For the text-containing cell, return its midpoint in [x, y] coordinate format. 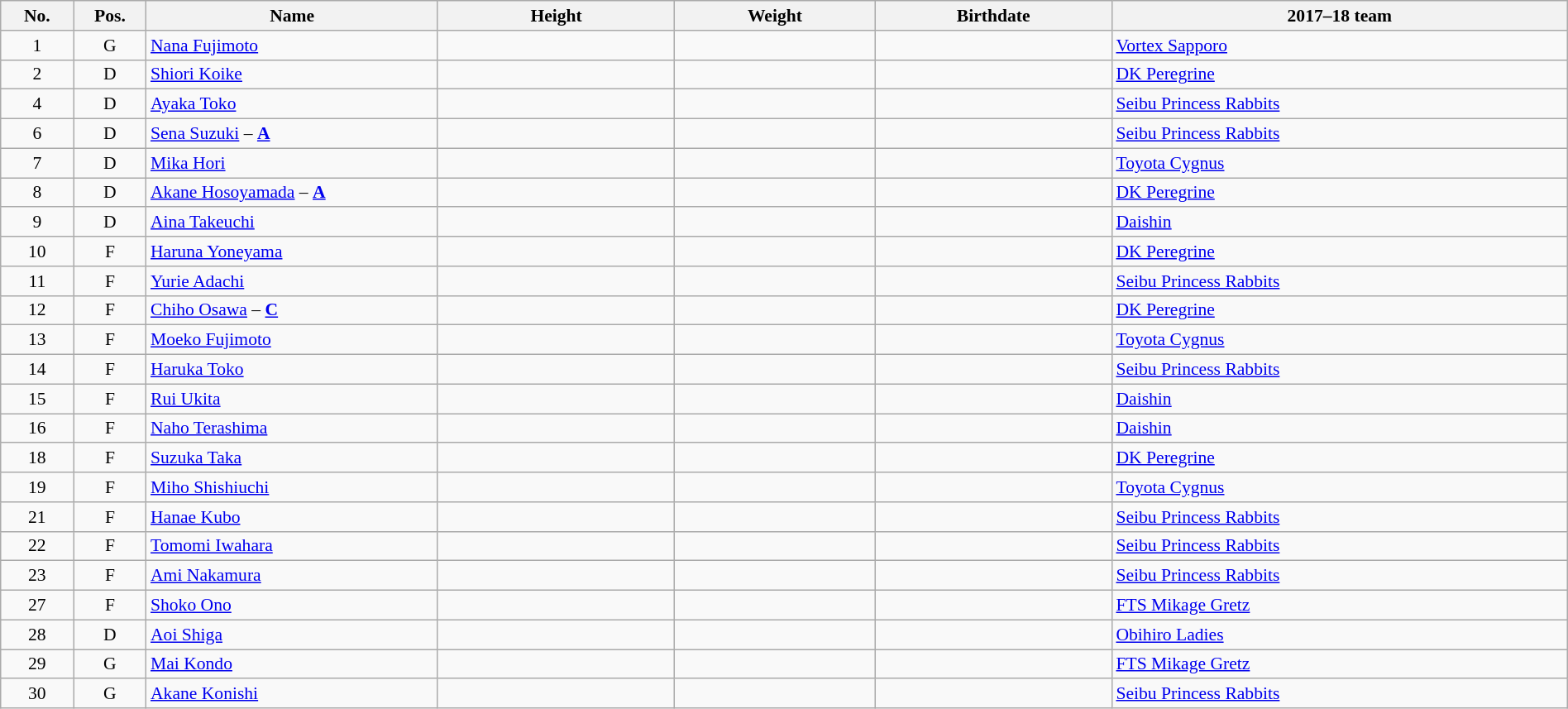
Mai Kondo [292, 664]
Height [556, 16]
8 [37, 193]
29 [37, 664]
Tomomi Iwahara [292, 546]
Weight [775, 16]
19 [37, 487]
Name [292, 16]
Ami Nakamura [292, 576]
Aina Takeuchi [292, 223]
30 [37, 694]
27 [37, 606]
18 [37, 458]
14 [37, 370]
Akane Konishi [292, 694]
4 [37, 104]
Obihiro Ladies [1340, 635]
7 [37, 163]
Pos. [110, 16]
13 [37, 340]
Aoi Shiga [292, 635]
21 [37, 517]
Naho Terashima [292, 429]
2017–18 team [1340, 16]
11 [37, 281]
No. [37, 16]
1 [37, 46]
Sena Suzuki – A [292, 134]
15 [37, 399]
Chiho Osawa – C [292, 310]
9 [37, 223]
Vortex Sapporo [1340, 46]
Suzuka Taka [292, 458]
Shiori Koike [292, 74]
23 [37, 576]
22 [37, 546]
Hanae Kubo [292, 517]
Yurie Adachi [292, 281]
6 [37, 134]
12 [37, 310]
Moeko Fujimoto [292, 340]
Haruka Toko [292, 370]
Ayaka Toko [292, 104]
10 [37, 252]
2 [37, 74]
Akane Hosoyamada – A [292, 193]
28 [37, 635]
Nana Fujimoto [292, 46]
Rui Ukita [292, 399]
16 [37, 429]
Birthdate [993, 16]
Shoko Ono [292, 606]
Miho Shishiuchi [292, 487]
Mika Hori [292, 163]
Haruna Yoneyama [292, 252]
